Find where the given text appears and provide that cell's center as [X, Y] coordinate. 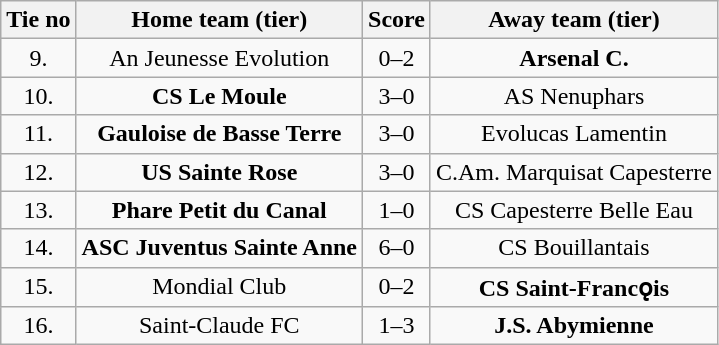
Evolucas Lamentin [574, 134]
Gauloise de Basse Terre [219, 134]
Score [397, 20]
US Sainte Rose [219, 172]
CS Bouillantais [574, 248]
Tie no [38, 20]
10. [38, 96]
J.S. Abymienne [574, 326]
6–0 [397, 248]
Arsenal C. [574, 58]
1–0 [397, 210]
Away team (tier) [574, 20]
AS Nenuphars [574, 96]
14. [38, 248]
9. [38, 58]
C.Am. Marquisat Capesterre [574, 172]
An Jeunesse Evolution [219, 58]
16. [38, 326]
CS Saint-Francǫis [574, 287]
13. [38, 210]
12. [38, 172]
Phare Petit du Canal [219, 210]
CS Le Moule [219, 96]
CS Capesterre Belle Eau [574, 210]
1–3 [397, 326]
15. [38, 287]
Home team (tier) [219, 20]
11. [38, 134]
ASC Juventus Sainte Anne [219, 248]
Mondial Club [219, 287]
Saint-Claude FC [219, 326]
